From the cell containing the given text, extract its center point as [x, y] coordinate. 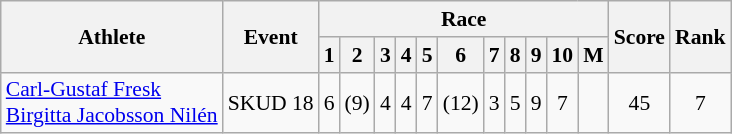
Score [640, 36]
SKUD 18 [271, 102]
Event [271, 36]
2 [358, 55]
(12) [461, 102]
(9) [358, 102]
Carl-Gustaf FreskBirgitta Jacobsson Nilén [112, 102]
10 [563, 55]
45 [640, 102]
Rank [700, 36]
8 [516, 55]
M [594, 55]
1 [330, 55]
Race [464, 19]
Athlete [112, 36]
